Return (x, y) of the center of cell containing provided text 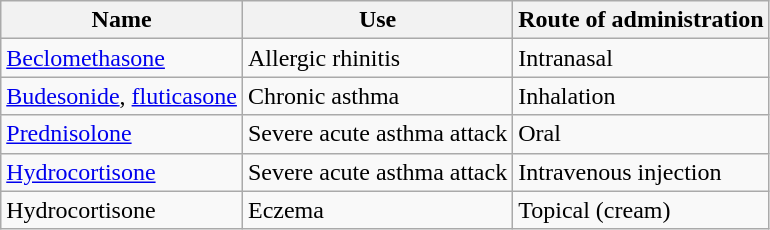
Prednisolone (122, 134)
Allergic rhinitis (377, 58)
Chronic asthma (377, 96)
Route of administration (641, 20)
Use (377, 20)
Eczema (377, 210)
Budesonide, fluticasone (122, 96)
Inhalation (641, 96)
Beclomethasone (122, 58)
Topical (cream) (641, 210)
Name (122, 20)
Intranasal (641, 58)
Oral (641, 134)
Intravenous injection (641, 172)
